Extract the [X, Y] coordinate from the center of the cell holding the provided text.  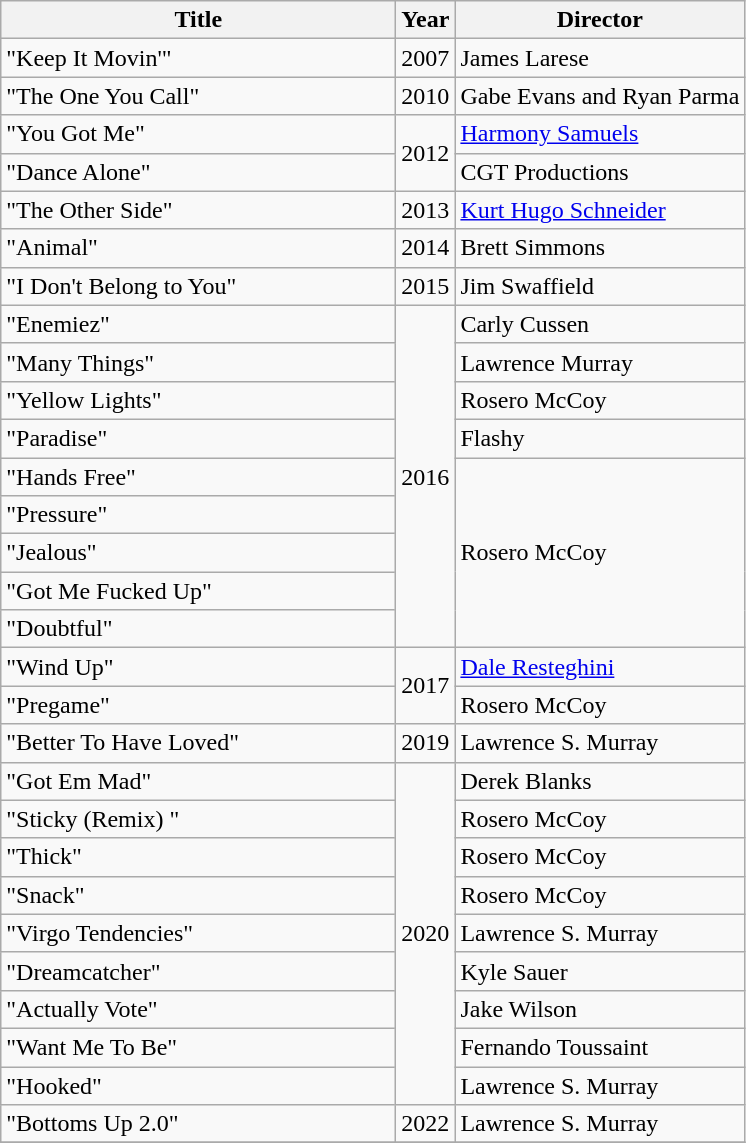
"Yellow Lights" [198, 400]
Fernando Toussaint [600, 1047]
"Snack" [198, 895]
Brett Simmons [600, 248]
2013 [426, 210]
"Got Em Mad" [198, 781]
"Paradise" [198, 438]
"Want Me To Be" [198, 1047]
Carly Cussen [600, 324]
Title [198, 20]
"Animal" [198, 248]
2020 [426, 934]
Director [600, 20]
2019 [426, 743]
"Dreamcatcher" [198, 971]
Jim Swaffield [600, 286]
"The One You Call" [198, 96]
"Thick" [198, 857]
"Hooked" [198, 1085]
"Hands Free" [198, 477]
Flashy [600, 438]
"Better To Have Loved" [198, 743]
"Wind Up" [198, 667]
2010 [426, 96]
2022 [426, 1124]
"Keep It Movin'" [198, 58]
"Bottoms Up 2.0" [198, 1124]
CGT Productions [600, 172]
"Dance Alone" [198, 172]
Dale Resteghini [600, 667]
"Sticky (Remix) " [198, 819]
Jake Wilson [600, 1009]
"Virgo Tendencies" [198, 933]
2007 [426, 58]
Lawrence Murray [600, 362]
2015 [426, 286]
"Pressure" [198, 515]
"The Other Side" [198, 210]
Kyle Sauer [600, 971]
Derek Blanks [600, 781]
Harmony Samuels [600, 134]
2014 [426, 248]
James Larese [600, 58]
"Got Me Fucked Up" [198, 591]
"You Got Me" [198, 134]
2012 [426, 153]
"Actually Vote" [198, 1009]
Year [426, 20]
Kurt Hugo Schneider [600, 210]
2016 [426, 476]
"Doubtful" [198, 629]
2017 [426, 686]
"Many Things" [198, 362]
"Enemiez" [198, 324]
"Pregame" [198, 705]
Gabe Evans and Ryan Parma [600, 96]
"Jealous" [198, 553]
"I Don't Belong to You" [198, 286]
